Return the [x, y] coordinate for the center point of the cell that contains the specified text.  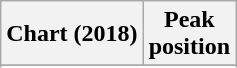
Peakposition [189, 34]
Chart (2018) [72, 34]
